Determine the (x, y) coordinate at the center of the cell enclosing the given text.  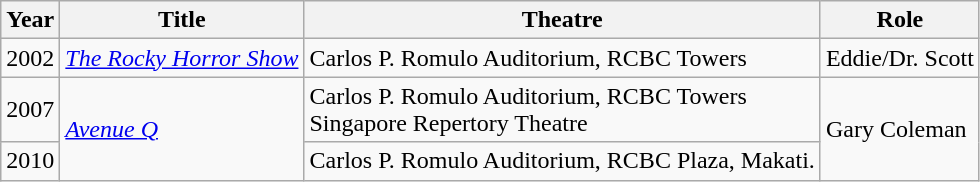
Gary Coleman (900, 128)
Carlos P. Romulo Auditorium, RCBC TowersSingapore Repertory Theatre (562, 110)
Avenue Q (182, 128)
Carlos P. Romulo Auditorium, RCBC Plaza, Makati. (562, 161)
Eddie/Dr. Scott (900, 58)
Carlos P. Romulo Auditorium, RCBC Towers (562, 58)
Year (30, 20)
Theatre (562, 20)
2002 (30, 58)
The Rocky Horror Show (182, 58)
Title (182, 20)
Role (900, 20)
2007 (30, 110)
2010 (30, 161)
